Identify which cell holds the provided text, then report its (X, Y) central coordinate. 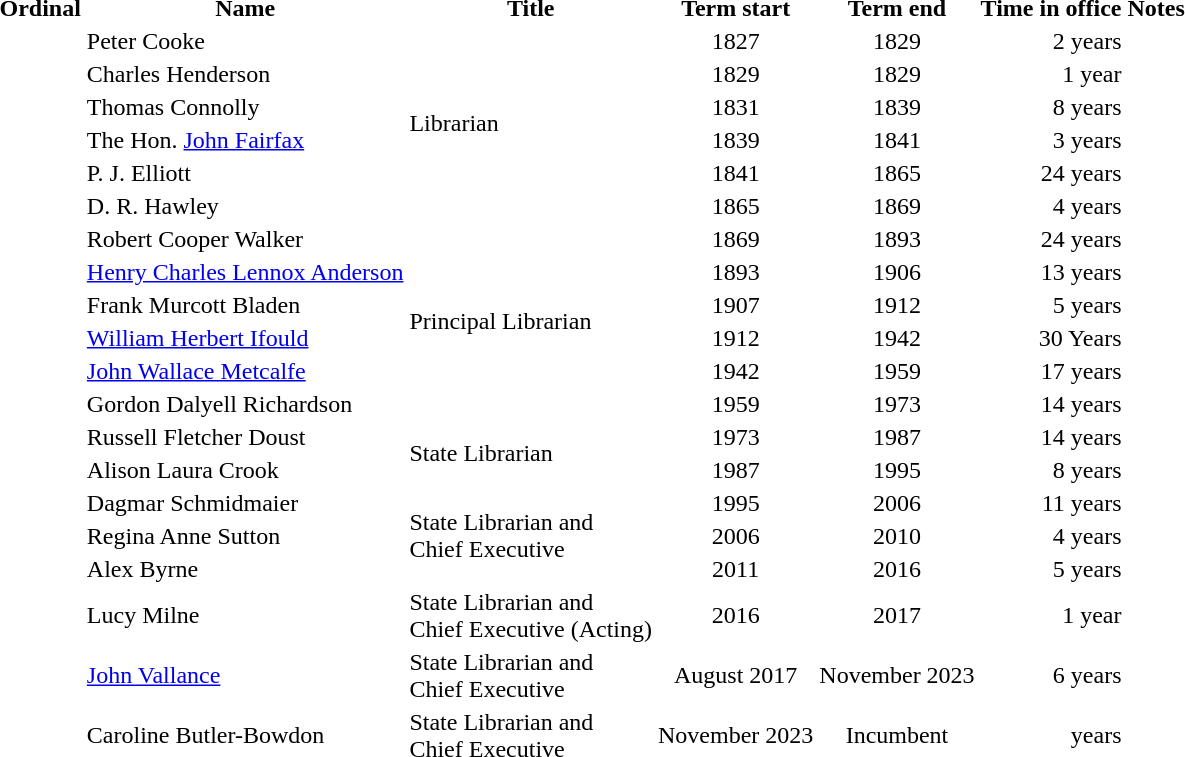
6 years (1051, 676)
Charles Henderson (245, 74)
3 years (1051, 140)
State Librarian (531, 454)
Robert Cooper Walker (245, 239)
Lucy Milne (245, 616)
State Librarian andChief Executive (Acting) (531, 616)
William Herbert Ifould (245, 338)
The Hon. John Fairfax (245, 140)
Henry Charles Lennox Anderson (245, 272)
Principal Librarian (531, 322)
Alison Laura Crook (245, 470)
11 years (1051, 503)
Dagmar Schmidmaier (245, 503)
D. R. Hawley (245, 206)
Alex Byrne (245, 569)
1906 (897, 272)
Gordon Dalyell Richardson (245, 404)
2017 (897, 616)
30 Years (1051, 338)
Frank Murcott Bladen (245, 305)
1831 (736, 107)
Thomas Connolly (245, 107)
Peter Cooke (245, 41)
17 years (1051, 371)
Russell Fletcher Doust (245, 437)
John Wallace Metcalfe (245, 371)
P. J. Elliott (245, 173)
November 2023 (897, 676)
John Vallance (245, 676)
1827 (736, 41)
Regina Anne Sutton (245, 536)
Librarian (531, 124)
1907 (736, 305)
2010 (897, 536)
August 2017 (736, 676)
2 years (1051, 41)
2011 (736, 569)
13 years (1051, 272)
